Identify which cell holds the provided text, then report its (X, Y) central coordinate. 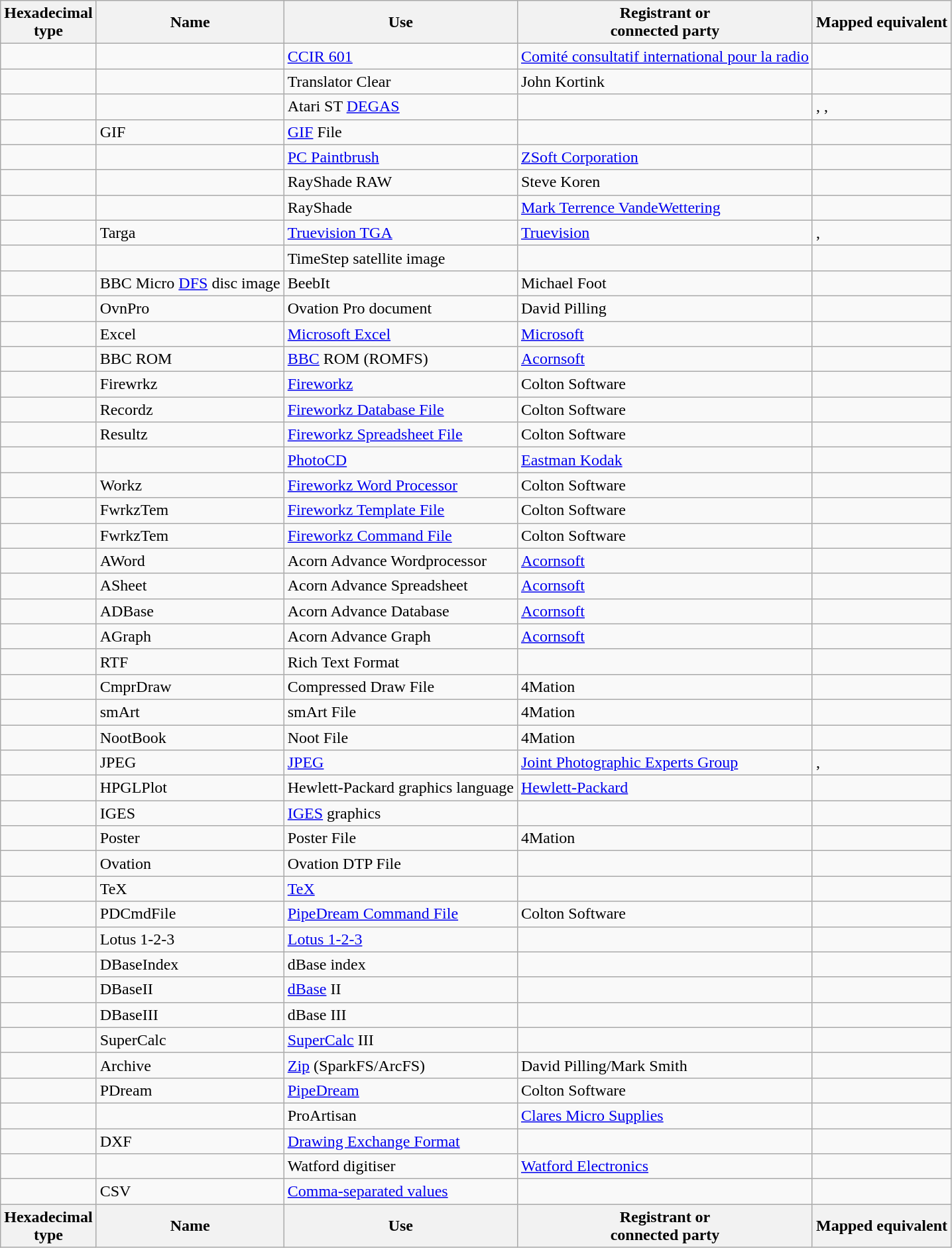
RayShade RAW (400, 182)
Acorn Advance Database (400, 611)
Joint Photographic Experts Group (664, 763)
PipeDream (400, 1090)
PDream (190, 1090)
dBase II (400, 990)
, , (882, 107)
smArt (190, 712)
David Pilling/Mark Smith (664, 1065)
John Kortink (664, 82)
OvnPro (190, 308)
Fireworkz Spreadsheet File (400, 435)
RayShade (400, 207)
Drawing Exchange Format (400, 1141)
dBase index (400, 964)
NootBook (190, 738)
Compressed Draw File (400, 687)
PC Paintbrush (400, 157)
Resultz (190, 435)
Clares Micro Supplies (664, 1115)
Atari ST DEGAS (400, 107)
Workz (190, 485)
Comma-separated values (400, 1192)
Recordz (190, 410)
Firewrkz (190, 384)
Poster (190, 838)
Archive (190, 1065)
Noot File (400, 738)
GIF File (400, 132)
CCIR 601 (400, 56)
Steve Koren (664, 182)
AGraph (190, 636)
CmprDraw (190, 687)
Watford digitiser (400, 1166)
HPGLPlot (190, 788)
Ovation (190, 864)
Translator Clear (400, 82)
Hewlett-Packard graphics language (400, 788)
Watford Electronics (664, 1166)
Eastman Kodak (664, 460)
Michael Foot (664, 283)
David Pilling (664, 308)
Fireworkz (400, 384)
DBaseIII (190, 1015)
DBaseII (190, 990)
Excel (190, 333)
IGES (190, 813)
Fireworkz Template File (400, 510)
smArt File (400, 712)
SuperCalc (190, 1040)
ProArtisan (400, 1115)
BBC ROM (190, 359)
CSV (190, 1192)
Mark Terrence VandeWettering (664, 207)
TimeStep satellite image (400, 258)
PipeDream Command File (400, 914)
Fireworkz Command File (400, 536)
Truevision TGA (400, 233)
Fireworkz Word Processor (400, 485)
IGES graphics (400, 813)
DBaseIndex (190, 964)
Comité consultatif international pour la radio (664, 56)
Microsoft (664, 333)
Zip (SparkFS/ArcFS) (400, 1065)
Fireworkz Database File (400, 410)
Poster File (400, 838)
Rich Text Format (400, 661)
BBC ROM (ROMFS) (400, 359)
DXF (190, 1141)
Ovation Pro document (400, 308)
GIF (190, 132)
Hewlett-Packard (664, 788)
PhotoCD (400, 460)
Targa (190, 233)
Ovation DTP File (400, 864)
Acorn Advance Graph (400, 636)
ASheet (190, 586)
Microsoft Excel (400, 333)
ADBase (190, 611)
BBC Micro DFS disc image (190, 283)
BeebIt (400, 283)
dBase III (400, 1015)
ZSoft Corporation (664, 157)
Acorn Advance Wordprocessor (400, 561)
SuperCalc III (400, 1040)
RTF (190, 661)
AWord (190, 561)
PDCmdFile (190, 914)
Truevision (664, 233)
Acorn Advance Spreadsheet (400, 586)
